Locate the cell with the specified text and output its [x, y] center coordinate. 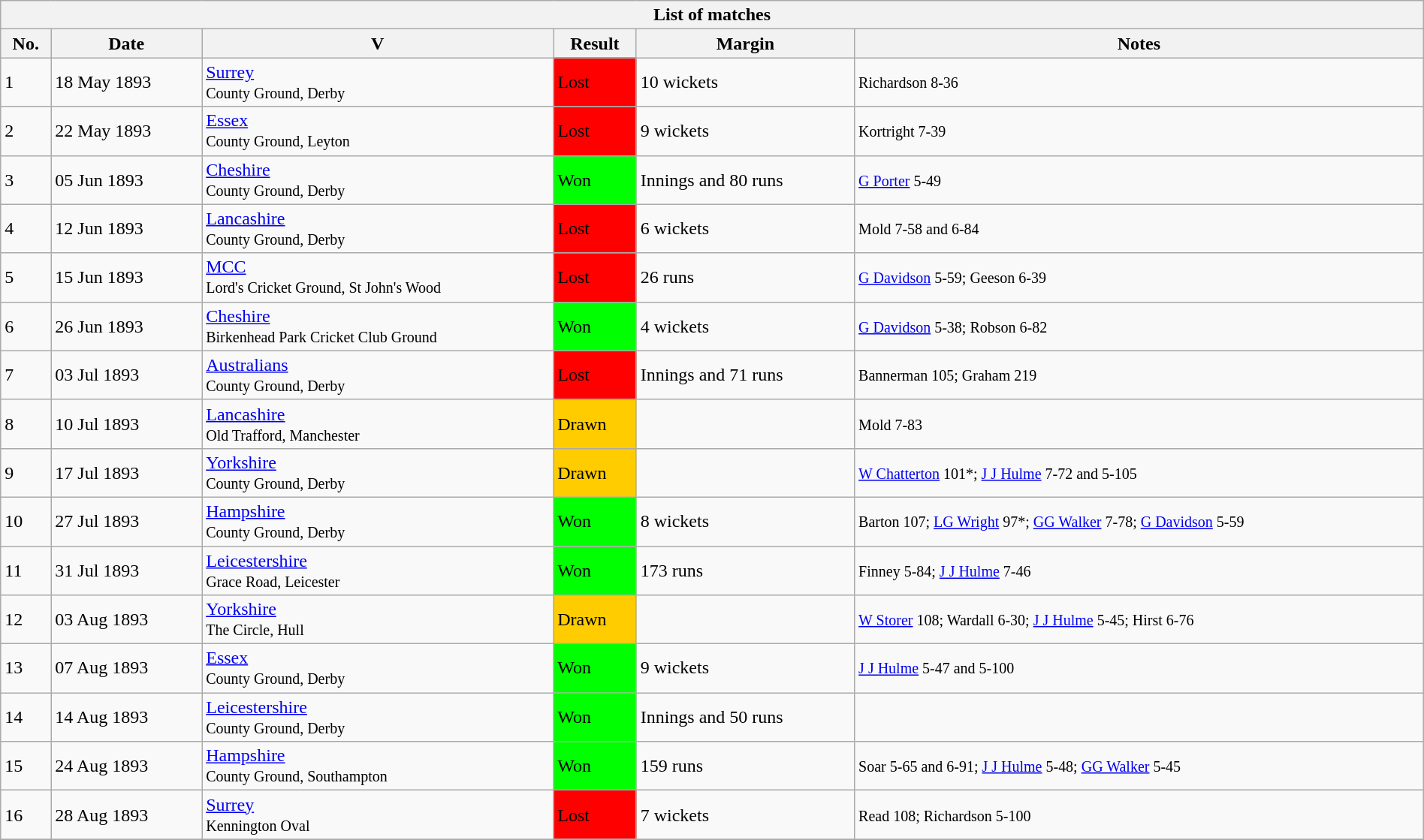
Cheshire Birkenhead Park Cricket Club Ground [378, 326]
22 May 1893 [126, 131]
Richardson 8-36 [1139, 83]
1 [26, 83]
Yorkshire The Circle, Hull [378, 620]
Lancashire County Ground, Derby [378, 228]
Mold 7-83 [1139, 423]
Barton 107; LG Wright 97*; GG Walker 7-78; G Davidson 5-59 [1139, 521]
12 [26, 620]
12 Jun 1893 [126, 228]
Essex County Ground, Leyton [378, 131]
Surrey County Ground, Derby [378, 83]
26 Jun 1893 [126, 326]
14 Aug 1893 [126, 718]
10 Jul 1893 [126, 423]
G Davidson 5-38; Robson 6-82 [1139, 326]
8 [26, 423]
W Storer 108; Wardall 6-30; J J Hulme 5-45; Hirst 6-76 [1139, 620]
Leicestershire County Ground, Derby [378, 718]
Result [595, 44]
5 [26, 278]
8 wickets [745, 521]
7 wickets [745, 815]
10 wickets [745, 83]
4 [26, 228]
10 [26, 521]
Lancashire Old Trafford, Manchester [378, 423]
173 runs [745, 571]
05 Jun 1893 [126, 180]
Leicestershire Grace Road, Leicester [378, 571]
Read 108; Richardson 5-100 [1139, 815]
7 [26, 375]
9 [26, 473]
26 runs [745, 278]
V [378, 44]
15 Jun 1893 [126, 278]
6 wickets [745, 228]
J J Hulme 5-47 and 5-100 [1139, 668]
Mold 7-58 and 6-84 [1139, 228]
Hampshire County Ground, Derby [378, 521]
Essex County Ground, Derby [378, 668]
16 [26, 815]
List of matches [712, 15]
03 Aug 1893 [126, 620]
G Davidson 5-59; Geeson 6-39 [1139, 278]
Cheshire County Ground, Derby [378, 180]
G Porter 5-49 [1139, 180]
Hampshire County Ground, Southampton [378, 766]
Soar 5-65 and 6-91; J J Hulme 5-48; GG Walker 5-45 [1139, 766]
24 Aug 1893 [126, 766]
15 [26, 766]
03 Jul 1893 [126, 375]
Yorkshire County Ground, Derby [378, 473]
11 [26, 571]
31 Jul 1893 [126, 571]
No. [26, 44]
Notes [1139, 44]
Margin [745, 44]
17 Jul 1893 [126, 473]
14 [26, 718]
28 Aug 1893 [126, 815]
13 [26, 668]
Finney 5-84; J J Hulme 7-46 [1139, 571]
07 Aug 1893 [126, 668]
159 runs [745, 766]
Date [126, 44]
Bannerman 105; Graham 219 [1139, 375]
Kortright 7-39 [1139, 131]
Innings and 50 runs [745, 718]
18 May 1893 [126, 83]
4 wickets [745, 326]
6 [26, 326]
Innings and 71 runs [745, 375]
W Chatterton 101*; J J Hulme 7-72 and 5-105 [1139, 473]
3 [26, 180]
MCC Lord's Cricket Ground, St John's Wood [378, 278]
Innings and 80 runs [745, 180]
2 [26, 131]
27 Jul 1893 [126, 521]
Surrey Kennington Oval [378, 815]
Australians County Ground, Derby [378, 375]
